Search for the cell housing the specified text and yield its (X, Y) center coordinate. 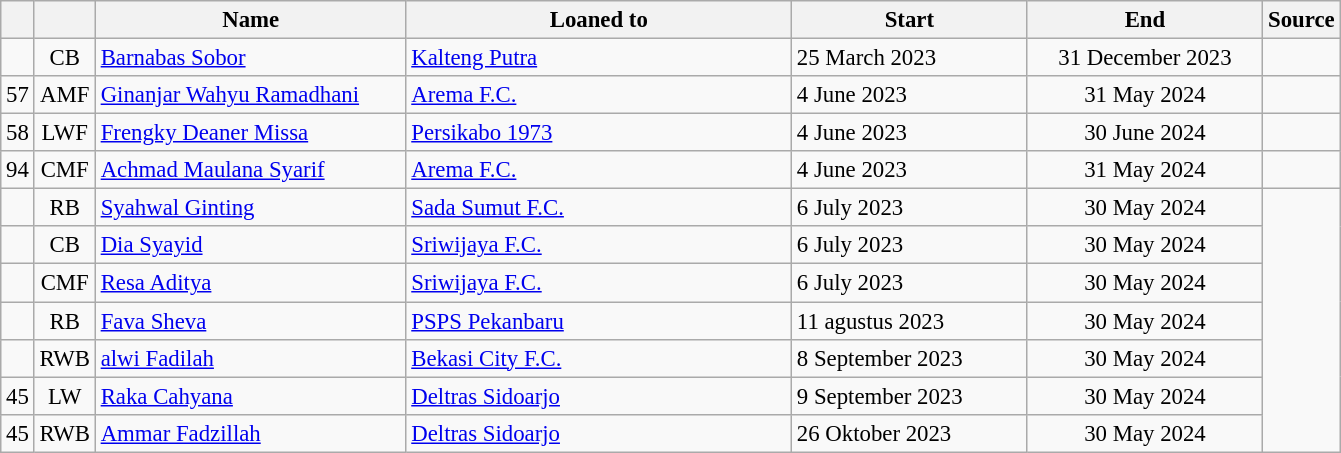
9 September 2023 (910, 396)
Raka Cahyana (250, 396)
30 June 2024 (1145, 133)
AMF (64, 95)
Resa Aditya (250, 283)
Fava Sheva (250, 321)
Bekasi City F.C. (599, 358)
Source (1302, 20)
58 (18, 133)
Kalteng Putra (599, 58)
Name (250, 20)
LWF (64, 133)
LW (64, 396)
11 agustus 2023 (910, 321)
Ginanjar Wahyu Ramadhani (250, 95)
PSPS Pekanbaru (599, 321)
alwi Fadilah (250, 358)
Ammar Fadzillah (250, 433)
End (1145, 20)
Sada Sumut F.C. (599, 208)
Start (910, 20)
57 (18, 95)
25 March 2023 (910, 58)
Barnabas Sobor (250, 58)
94 (18, 170)
Frengky Deaner Missa (250, 133)
Persikabo 1973 (599, 133)
Syahwal Ginting (250, 208)
Achmad Maulana Syarif (250, 170)
Loaned to (599, 20)
26 Oktober 2023 (910, 433)
31 December 2023 (1145, 58)
Dia Syayid (250, 245)
8 September 2023 (910, 358)
